Locate the cell with the specified text and output its [x, y] center coordinate. 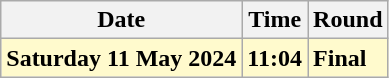
Final [348, 58]
Date [122, 20]
11:04 [275, 58]
Round [348, 20]
Saturday 11 May 2024 [122, 58]
Time [275, 20]
